Provide the (X, Y) coordinate of the cell's center where the given text is located.  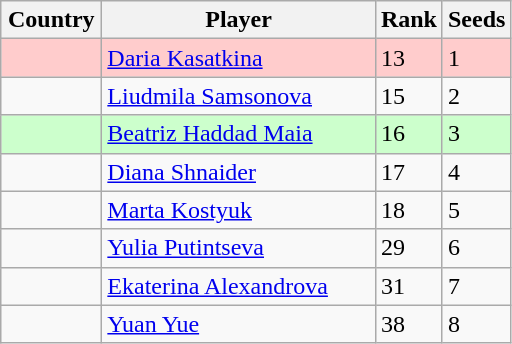
Beatriz Haddad Maia (239, 134)
8 (476, 324)
Marta Kostyuk (239, 210)
Rank (408, 20)
18 (408, 210)
Yuan Yue (239, 324)
Yulia Putintseva (239, 248)
3 (476, 134)
Ekaterina Alexandrova (239, 286)
Diana Shnaider (239, 172)
5 (476, 210)
31 (408, 286)
15 (408, 96)
Seeds (476, 20)
16 (408, 134)
4 (476, 172)
Player (239, 20)
17 (408, 172)
29 (408, 248)
7 (476, 286)
2 (476, 96)
Liudmila Samsonova (239, 96)
Daria Kasatkina (239, 58)
38 (408, 324)
13 (408, 58)
1 (476, 58)
Country (52, 20)
6 (476, 248)
